Find where the given text appears and provide that cell's center as (X, Y) coordinate. 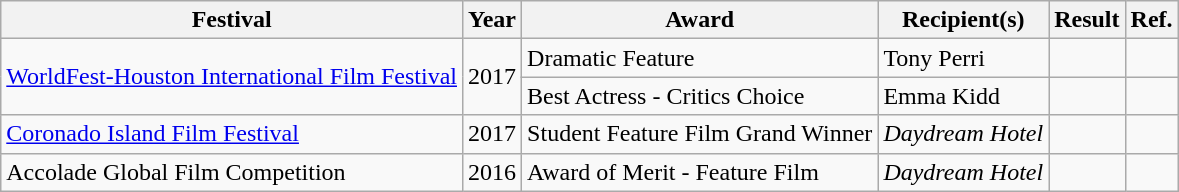
Tony Perri (964, 58)
Result (1087, 20)
Festival (232, 20)
Award (700, 20)
Recipient(s) (964, 20)
Dramatic Feature (700, 58)
Year (492, 20)
Award of Merit - Feature Film (700, 172)
Best Actress - Critics Choice (700, 96)
Coronado Island Film Festival (232, 134)
2016 (492, 172)
Ref. (1152, 20)
Emma Kidd (964, 96)
Student Feature Film Grand Winner (700, 134)
WorldFest-Houston International Film Festival (232, 77)
Accolade Global Film Competition (232, 172)
